Determine the [X, Y] coordinate at the center of the cell enclosing the given text.  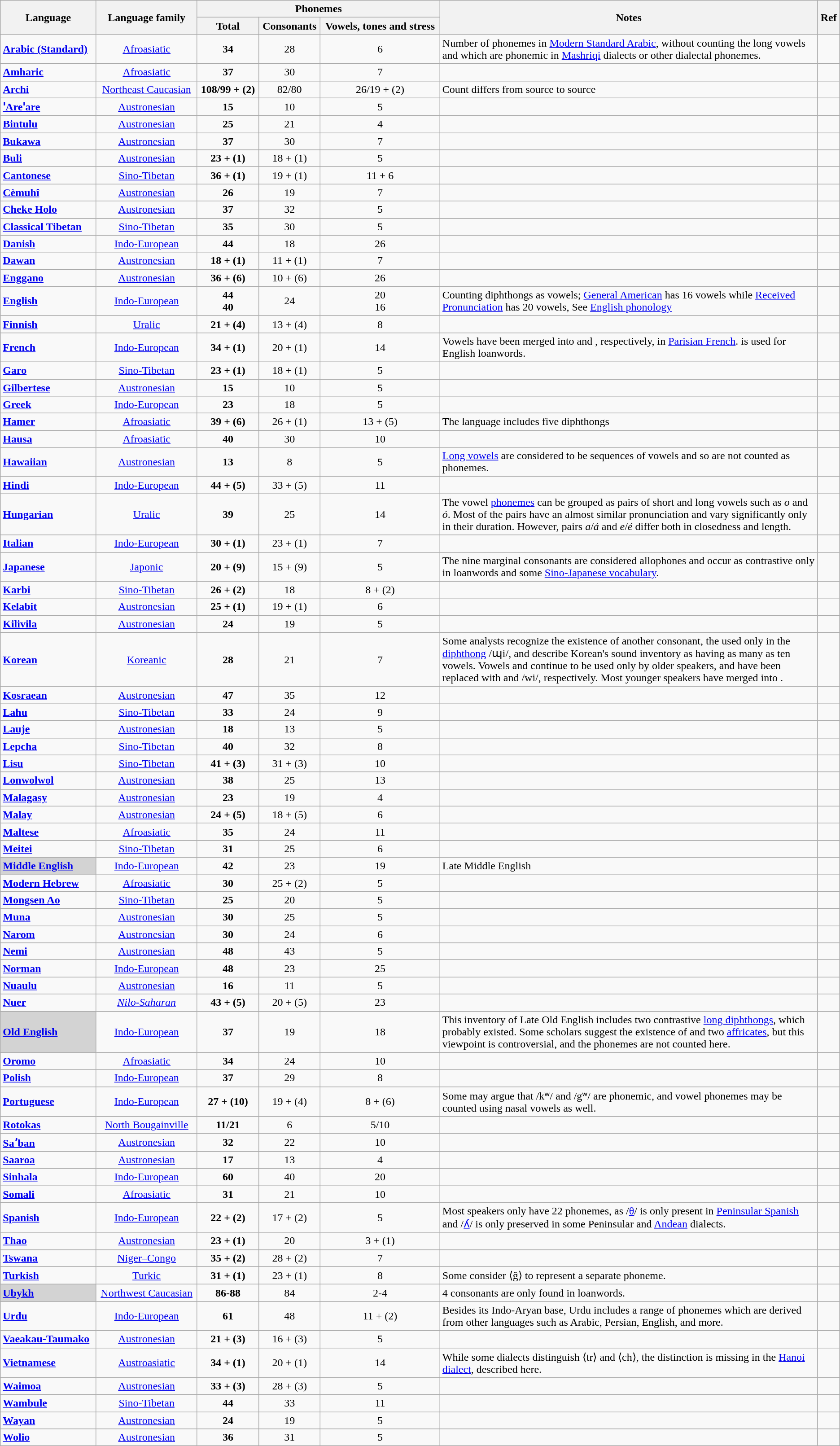
4440 [228, 301]
The language includes five diphthongs [629, 422]
Hungarian [48, 514]
5/10 [381, 1125]
Besides its Indo-Aryan base, Urdu includes a range of phonemes which are derived from other languages such as Arabic, Persian, English, and more. [629, 1316]
Gilbertese [48, 387]
Lepcha [48, 746]
Bintulu [48, 124]
17 + (2) [290, 1218]
12 [381, 695]
38 [228, 780]
26 + (1) [290, 422]
Middle English [48, 866]
Portuguese [48, 1101]
2-4 [381, 1293]
25 + (1) [228, 607]
11 + 6 [381, 175]
43 + (5) [228, 1003]
30 + (1) [228, 543]
3 + (1) [381, 1241]
29 [290, 1078]
Lahu [48, 712]
Greek [48, 405]
Ubykh [48, 1293]
43 [290, 951]
22 [290, 1143]
Nemi [48, 951]
Vaeakau-Taumako [48, 1339]
11 + (1) [290, 261]
Urdu [48, 1316]
Count differs from source to source [629, 89]
17 [228, 1160]
36 + (1) [228, 175]
Wambule [48, 1403]
Nilo-Saharan [146, 1003]
28 + (2) [290, 1258]
47 [228, 695]
Hausa [48, 439]
Buli [48, 158]
13 + (4) [290, 324]
42 [228, 866]
Oromo [48, 1061]
27 + (10) [228, 1101]
Maltese [48, 832]
Norman [48, 968]
26/19 + (2) [381, 89]
16 + (3) [290, 1339]
31 + (3) [290, 763]
82/80 [290, 89]
Danish [48, 244]
Garo [48, 370]
20 + (9) [228, 566]
Wolio [48, 1437]
Muna [48, 917]
Turkic [146, 1275]
Lauje [48, 729]
Vowels have been merged into and , respectively, in Parisian French. is used for English loanwords. [629, 347]
Amharic [48, 72]
Long vowels are considered to be sequences of vowels and so are not counted as phonemes. [629, 462]
Arabic (Standard) [48, 49]
Koreanic [146, 660]
11 + (2) [381, 1316]
Wayan [48, 1420]
While some dialects distinguish ⟨tr⟩ and ⟨ch⟩, the distinction is missing in the Hanoi dialect, described here. [629, 1363]
86-88 [228, 1293]
Phonemes [319, 9]
Lonwolwol [48, 780]
Archi [48, 89]
Meitei [48, 849]
Rotokas [48, 1125]
33 + (3) [228, 1386]
Somali [48, 1194]
4 consonants are only found in loanwords. [629, 1293]
Waimoa [48, 1386]
15 + (9) [290, 566]
Karbi [48, 590]
French [48, 347]
Dawan [48, 261]
Some consider ⟨ğ⟩ to represent a separate phoneme. [629, 1275]
Italian [48, 543]
39 + (6) [228, 422]
41 + (3) [228, 763]
10 + (6) [290, 278]
Language [48, 18]
Polish [48, 1078]
Japonic [146, 566]
21 + (3) [228, 1339]
Northwest Caucasian [146, 1293]
Modern Hebrew [48, 883]
Total [228, 26]
Old English [48, 1032]
20 + (5) [290, 1003]
36 [228, 1437]
Saaroa [48, 1160]
Niger–Congo [146, 1258]
25 + (2) [290, 883]
61 [228, 1316]
13 + (5) [381, 422]
Cantonese [48, 175]
19 + (4) [290, 1101]
Malay [48, 815]
22 + (2) [228, 1218]
Thao [48, 1241]
21 + (4) [228, 324]
2016 [381, 301]
Late Middle English [629, 866]
North Bougainville [146, 1125]
44 + (5) [228, 485]
60 [228, 1177]
Kosraean [48, 695]
Most speakers only have 22 phonemes, as /θ/ is only present in Peninsular Spanish and /ʎ/ is only preserved in some Peninsular and Andean dialects. [629, 1218]
8 + (6) [381, 1101]
Cheke Holo [48, 210]
Enggano [48, 278]
Narom [48, 934]
Ref [828, 18]
Vietnamese [48, 1363]
108/99 + (2) [228, 89]
28 + (3) [290, 1386]
Spanish [48, 1218]
Kilivila [48, 624]
35 + (2) [228, 1258]
Bukawa [48, 141]
Classical Tibetan [48, 227]
9 [381, 712]
Language family [146, 18]
26 + (2) [228, 590]
Korean [48, 660]
33 + (5) [290, 485]
31 + (1) [228, 1275]
Japanese [48, 566]
Hawaiian [48, 462]
Turkish [48, 1275]
Hamer [48, 422]
Nuaulu [48, 986]
English [48, 301]
Austroasiatic [146, 1363]
Finnish [48, 324]
18 + (5) [290, 815]
Cèmuhî [48, 193]
84 [290, 1293]
Kelabit [48, 607]
Nuer [48, 1003]
Tswana [48, 1258]
Sinhala [48, 1177]
Saʼban [48, 1143]
39 [228, 514]
11/21 [228, 1125]
Vowels, tones and stress [381, 26]
Counting diphthongs as vowels; General American has 16 vowels while Received Pronunciation has 20 vowels, See English phonology [629, 301]
Lisu [48, 763]
8 + (2) [381, 590]
Notes [629, 18]
Some may argue that /kʷ/ and /gʷ/ are phonemic, and vowel phonemes may be counted using nasal vowels as well. [629, 1101]
36 + (6) [228, 278]
16 [228, 986]
Northeast Caucasian [146, 89]
Hindi [48, 485]
The nine marginal consonants are considered allophones and occur as contrastive only in loanwords and some Sino-Japanese vocabulary. [629, 566]
24 + (5) [228, 815]
Malagasy [48, 797]
ꞌAreꞌare [48, 107]
Consonants [290, 26]
Mongsen Ao [48, 900]
